From the cell containing the given text, extract its center point as (x, y) coordinate. 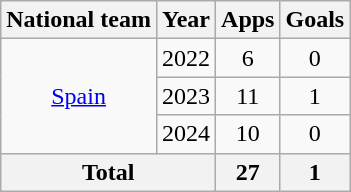
Goals (315, 20)
Year (186, 20)
11 (248, 96)
10 (248, 134)
2022 (186, 58)
2024 (186, 134)
6 (248, 58)
Total (108, 172)
National team (79, 20)
2023 (186, 96)
Apps (248, 20)
Spain (79, 96)
27 (248, 172)
